Detect which cell encompasses the target text, then output its (X, Y) center coordinate. 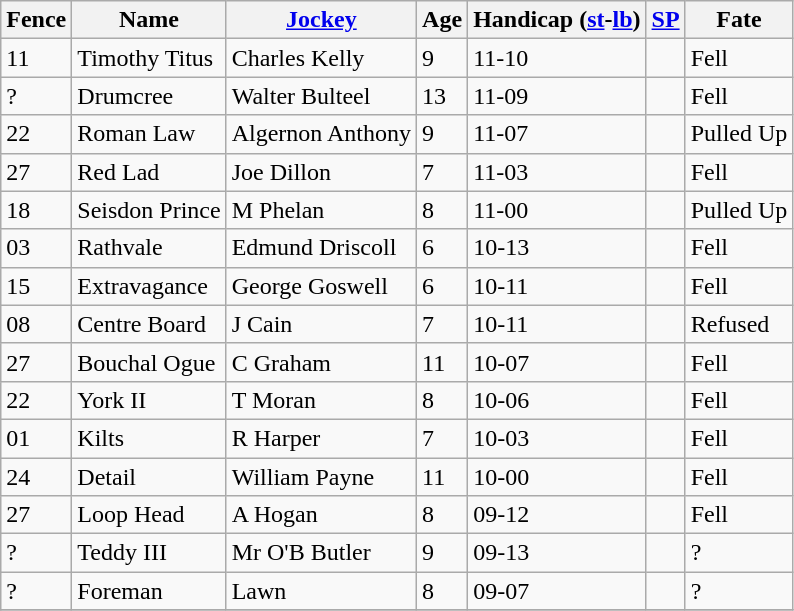
York II (149, 400)
09-13 (557, 553)
11-09 (557, 96)
R Harper (321, 438)
Foreman (149, 591)
Seisdon Prince (149, 210)
Mr O'B Butler (321, 553)
Kilts (149, 438)
Jockey (321, 20)
Charles Kelly (321, 58)
Bouchal Ogue (149, 362)
Name (149, 20)
Centre Board (149, 324)
C Graham (321, 362)
15 (36, 286)
Algernon Anthony (321, 134)
William Payne (321, 477)
T Moran (321, 400)
Fate (739, 20)
Detail (149, 477)
11-00 (557, 210)
J Cain (321, 324)
Roman Law (149, 134)
10-00 (557, 477)
18 (36, 210)
George Goswell (321, 286)
11-03 (557, 172)
SP (666, 20)
10-13 (557, 248)
Red Lad (149, 172)
09-12 (557, 515)
03 (36, 248)
Timothy Titus (149, 58)
Handicap (st-lb) (557, 20)
10-07 (557, 362)
Joe Dillon (321, 172)
A Hogan (321, 515)
Refused (739, 324)
11-10 (557, 58)
11-07 (557, 134)
08 (36, 324)
Teddy III (149, 553)
24 (36, 477)
Drumcree (149, 96)
Walter Bulteel (321, 96)
10-06 (557, 400)
M Phelan (321, 210)
10-03 (557, 438)
01 (36, 438)
Lawn (321, 591)
Rathvale (149, 248)
Extravagance (149, 286)
Age (442, 20)
Loop Head (149, 515)
Edmund Driscoll (321, 248)
09-07 (557, 591)
Fence (36, 20)
13 (442, 96)
